Extract the (x, y) coordinate from the center of the cell holding the provided text.  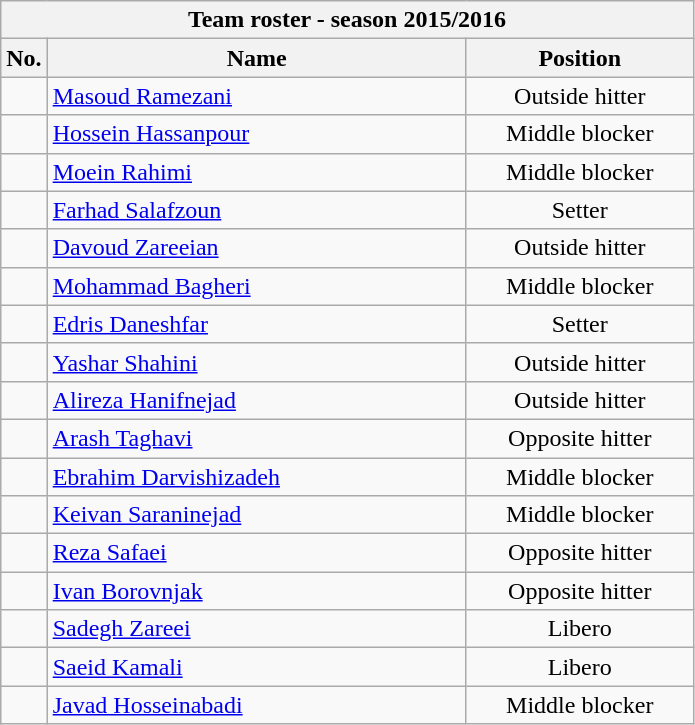
Name (256, 58)
Sadegh Zareei (256, 629)
Javad Hosseinabadi (256, 705)
Keivan Saraninejad (256, 515)
Ebrahim Darvishizadeh (256, 477)
Alireza Hanifnejad (256, 400)
Masoud Ramezani (256, 96)
Mohammad Bagheri (256, 286)
No. (24, 58)
Reza Safaei (256, 553)
Farhad Salafzoun (256, 210)
Ivan Borovnjak (256, 591)
Hossein Hassanpour (256, 134)
Moein Rahimi (256, 172)
Edris Daneshfar (256, 324)
Davoud Zareeian (256, 248)
Arash Taghavi (256, 438)
Saeid Kamali (256, 667)
Position (580, 58)
Yashar Shahini (256, 362)
Team roster - season 2015/2016 (348, 20)
